Detect which cell encompasses the target text, then output its [x, y] center coordinate. 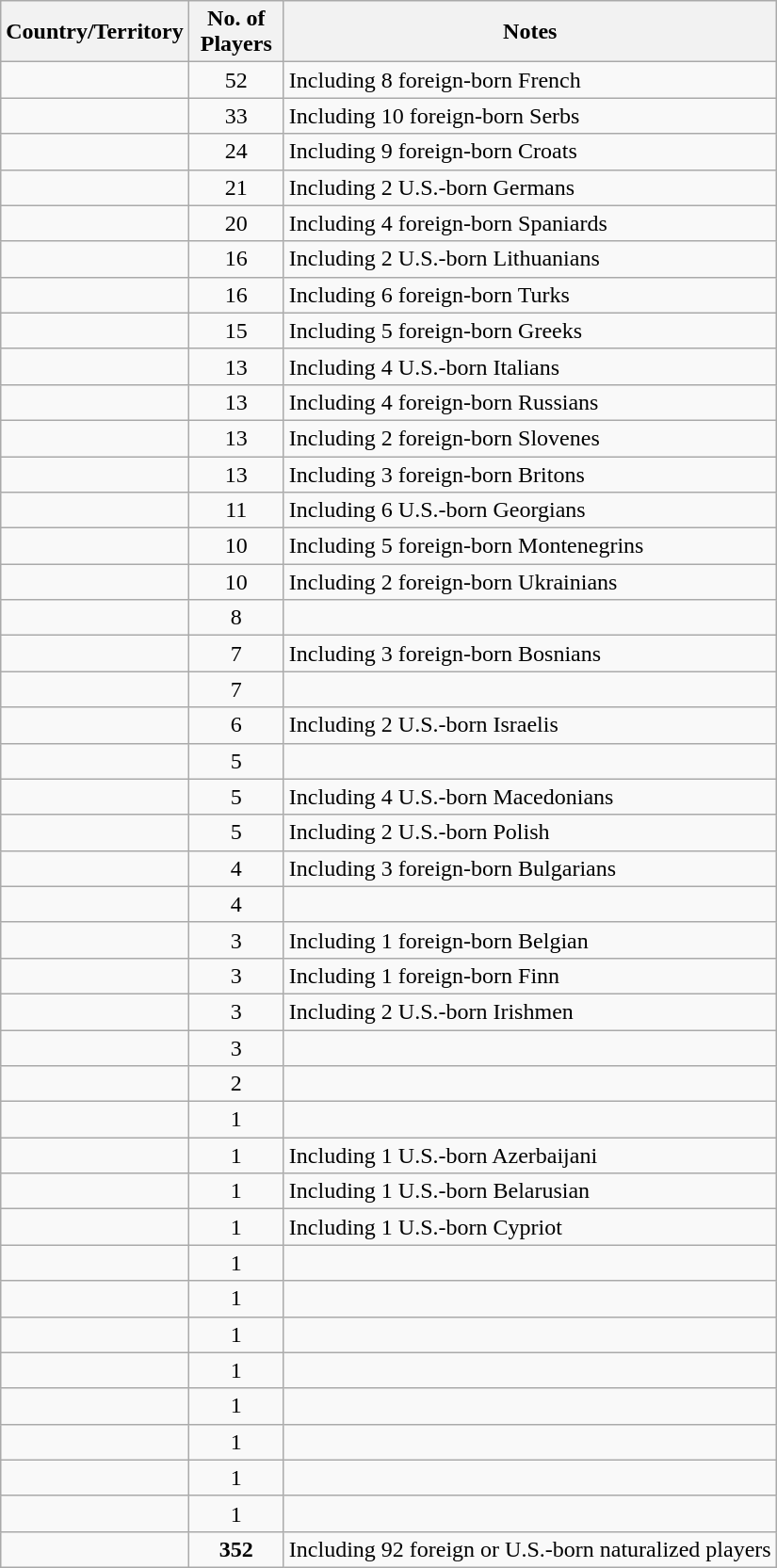
11 [235, 510]
Including 6 U.S.-born Georgians [529, 510]
Including 4 U.S.-born Macedonians [529, 797]
Including 3 foreign-born Bosnians [529, 654]
Including 1 foreign-born Finn [529, 976]
Including 1 foreign-born Belgian [529, 940]
Including 2 U.S.-born Israelis [529, 725]
15 [235, 331]
Including 1 U.S.-born Cypriot [529, 1227]
Including 2 U.S.-born Germans [529, 187]
24 [235, 152]
No. of Players [235, 32]
Including 9 foreign-born Croats [529, 152]
20 [235, 223]
Including 4 foreign-born Spaniards [529, 223]
8 [235, 618]
2 [235, 1084]
352 [235, 1549]
Including 8 foreign-born French [529, 80]
Including 2 U.S.-born Polish [529, 832]
Including 5 foreign-born Montenegrins [529, 546]
Including 2 U.S.-born Lithuanians [529, 259]
Including 6 foreign-born Turks [529, 295]
Including 3 foreign-born Bulgarians [529, 868]
Including 4 foreign-born Russians [529, 402]
33 [235, 116]
Including 92 foreign or U.S.-born naturalized players [529, 1549]
Including 10 foreign-born Serbs [529, 116]
52 [235, 80]
Including 2 foreign-born Ukrainians [529, 582]
Including 2 U.S.-born Irishmen [529, 1011]
Notes [529, 32]
Including 3 foreign-born Britons [529, 474]
Including 1 U.S.-born Belarusian [529, 1191]
Including 4 U.S.-born Italians [529, 366]
Including 1 U.S.-born Azerbaijani [529, 1156]
Country/Territory [94, 32]
Including 2 foreign-born Slovenes [529, 438]
Including 5 foreign-born Greeks [529, 331]
6 [235, 725]
21 [235, 187]
